Output the (X, Y) coordinate of the center of the cell containing the given text.  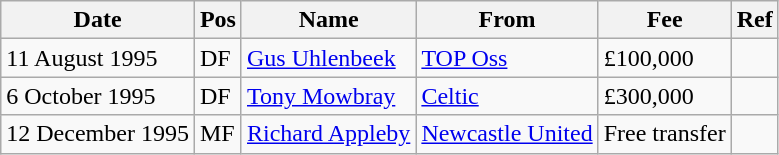
12 December 1995 (98, 134)
Newcastle United (507, 134)
Gus Uhlenbeek (328, 58)
Name (328, 20)
TOP Oss (507, 58)
MF (218, 134)
Fee (664, 20)
Richard Appleby (328, 134)
Free transfer (664, 134)
£100,000 (664, 58)
Ref (754, 20)
From (507, 20)
£300,000 (664, 96)
6 October 1995 (98, 96)
Celtic (507, 96)
Tony Mowbray (328, 96)
11 August 1995 (98, 58)
Date (98, 20)
Pos (218, 20)
